Detect which cell encompasses the target text, then output its (x, y) center coordinate. 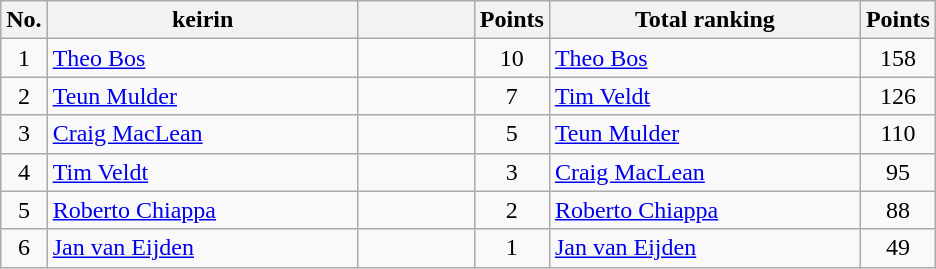
4 (24, 172)
49 (898, 248)
110 (898, 134)
95 (898, 172)
88 (898, 210)
158 (898, 58)
Total ranking (704, 20)
10 (512, 58)
6 (24, 248)
No. (24, 20)
126 (898, 96)
7 (512, 96)
keirin (202, 20)
